Detect which cell encompasses the target text, then output its (x, y) center coordinate. 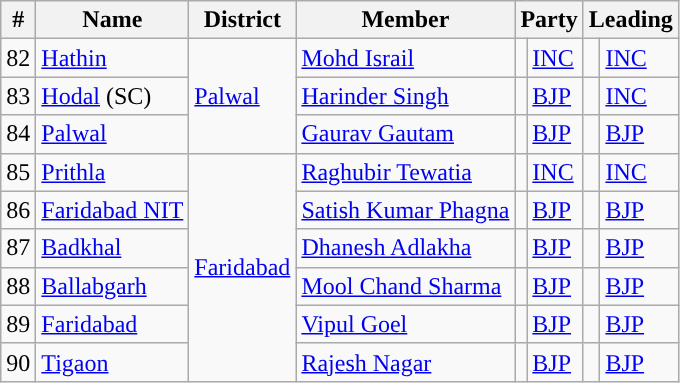
Badkhal (112, 248)
Vipul Goel (406, 324)
Member (406, 20)
Ballabgarh (112, 286)
90 (18, 362)
Hathin (112, 58)
88 (18, 286)
Raghubir Tewatia (406, 172)
85 (18, 172)
82 (18, 58)
Dhanesh Adlakha (406, 248)
Faridabad NIT (112, 210)
Tigaon (112, 362)
Leading (630, 20)
84 (18, 134)
Prithla (112, 172)
# (18, 20)
86 (18, 210)
Name (112, 20)
Mohd Israil (406, 58)
Party (549, 20)
Rajesh Nagar (406, 362)
Hodal (SC) (112, 96)
Satish Kumar Phagna (406, 210)
Mool Chand Sharma (406, 286)
87 (18, 248)
District (242, 20)
Gaurav Gautam (406, 134)
83 (18, 96)
89 (18, 324)
Harinder Singh (406, 96)
